Return the (X, Y) coordinate for the center point of the cell that contains the specified text.  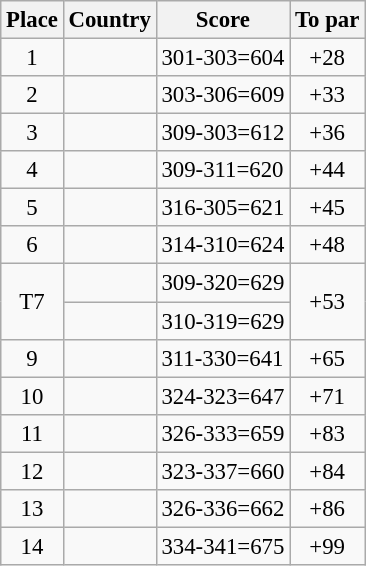
13 (32, 509)
309-303=612 (223, 133)
303-306=609 (223, 95)
334-341=675 (223, 546)
314-310=624 (223, 245)
6 (32, 245)
309-320=629 (223, 283)
311-330=641 (223, 358)
4 (32, 170)
14 (32, 546)
10 (32, 396)
3 (32, 133)
+83 (328, 433)
326-333=659 (223, 433)
11 (32, 433)
+28 (328, 58)
+53 (328, 302)
+36 (328, 133)
326-336=662 (223, 509)
+45 (328, 208)
316-305=621 (223, 208)
T7 (32, 302)
9 (32, 358)
+44 (328, 170)
301-303=604 (223, 58)
+84 (328, 471)
309-311=620 (223, 170)
+86 (328, 509)
+48 (328, 245)
12 (32, 471)
+65 (328, 358)
To par (328, 20)
+99 (328, 546)
Country (110, 20)
+33 (328, 95)
+71 (328, 396)
Place (32, 20)
5 (32, 208)
310-319=629 (223, 321)
Score (223, 20)
2 (32, 95)
1 (32, 58)
324-323=647 (223, 396)
323-337=660 (223, 471)
